From the cell containing the given text, extract its center point as (x, y) coordinate. 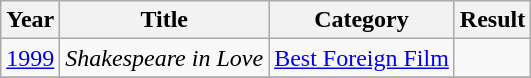
Title (164, 20)
Shakespeare in Love (164, 58)
Category (362, 20)
Best Foreign Film (362, 58)
Result (492, 20)
Year (30, 20)
1999 (30, 58)
